Detect which cell encompasses the target text, then output its [X, Y] center coordinate. 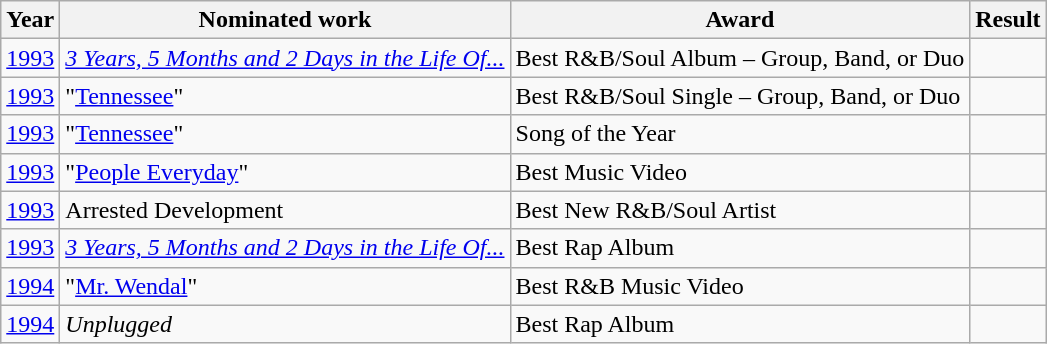
Best Music Video [740, 172]
Nominated work [285, 20]
Arrested Development [285, 210]
Result [1008, 20]
Song of the Year [740, 134]
"People Everyday" [285, 172]
Award [740, 20]
Best New R&B/Soul Artist [740, 210]
Year [30, 20]
Unplugged [285, 324]
Best R&B Music Video [740, 286]
Best R&B/Soul Album – Group, Band, or Duo [740, 58]
Best R&B/Soul Single – Group, Band, or Duo [740, 96]
"Mr. Wendal" [285, 286]
